Find where the given text appears and provide that cell's center as (x, y) coordinate. 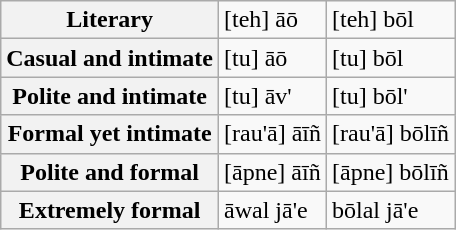
[rau'ā] āīñ (273, 134)
[āpne] bōlīñ (391, 172)
[rau'ā] bōlīñ (391, 134)
[āpne] āīñ (273, 172)
[tu] āv' (273, 96)
Polite and intimate (110, 96)
[tu] bōl (391, 58)
Polite and formal (110, 172)
[tu] āō (273, 58)
[teh] bōl (391, 20)
Literary (110, 20)
[teh] āō (273, 20)
Extremely formal (110, 210)
āwal jā'e (273, 210)
[tu] bōl' (391, 96)
Casual and intimate (110, 58)
bōlal jā'e (391, 210)
Formal yet intimate (110, 134)
